Output the [X, Y] coordinate of the center of the cell containing the given text.  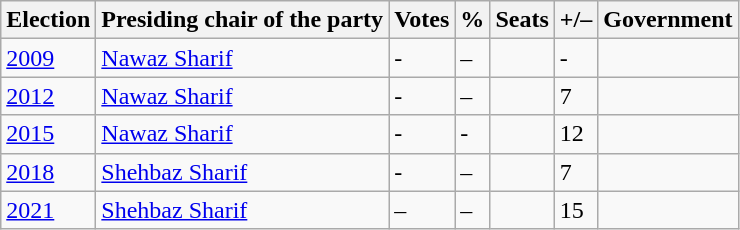
2015 [48, 134]
2021 [48, 210]
% [472, 20]
+/– [576, 20]
Presiding chair of the party [242, 20]
2009 [48, 58]
2018 [48, 172]
Seats [522, 20]
12 [576, 134]
Election [48, 20]
Government [668, 20]
15 [576, 210]
Votes [422, 20]
2012 [48, 96]
